Output the [X, Y] coordinate of the center of the cell containing the given text.  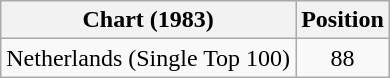
88 [343, 58]
Position [343, 20]
Chart (1983) [148, 20]
Netherlands (Single Top 100) [148, 58]
